Detect which cell encompasses the target text, then output its (x, y) center coordinate. 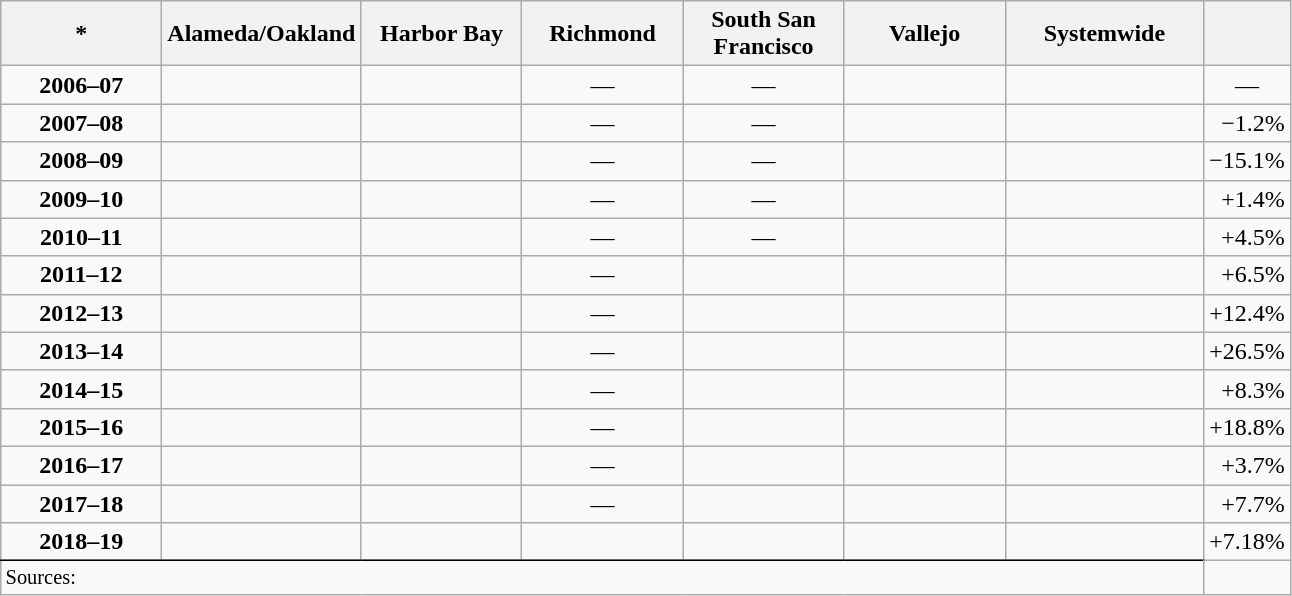
−1.2% (1248, 123)
2012–13 (82, 313)
+1.4% (1248, 199)
+6.5% (1248, 275)
2015–16 (82, 427)
2013–14 (82, 351)
+7.18% (1248, 542)
2007–08 (82, 123)
2009–10 (82, 199)
+26.5% (1248, 351)
2016–17 (82, 465)
2008–09 (82, 161)
+8.3% (1248, 389)
2014–15 (82, 389)
Harbor Bay (442, 34)
2011–12 (82, 275)
2018–19 (82, 542)
−15.1% (1248, 161)
2006–07 (82, 85)
+4.5% (1248, 237)
* (82, 34)
+3.7% (1248, 465)
+12.4% (1248, 313)
Richmond (602, 34)
+18.8% (1248, 427)
South San Francisco (764, 34)
Alameda/Oakland (262, 34)
Systemwide (1104, 34)
2017–18 (82, 503)
2010–11 (82, 237)
Sources: (602, 578)
Vallejo (924, 34)
+7.7% (1248, 503)
